Locate the cell with the specified text and output its [X, Y] center coordinate. 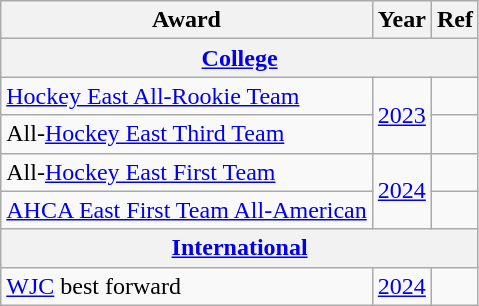
International [240, 248]
All-Hockey East First Team [187, 172]
College [240, 58]
Hockey East All-Rookie Team [187, 96]
2023 [402, 115]
Award [187, 20]
AHCA East First Team All-American [187, 210]
Ref [454, 20]
Year [402, 20]
All-Hockey East Third Team [187, 134]
WJC best forward [187, 286]
